Identify which cell holds the provided text, then report its (X, Y) central coordinate. 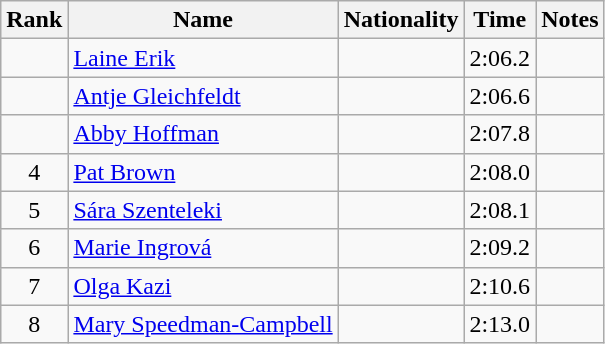
2:13.0 (500, 324)
6 (34, 248)
2:09.2 (500, 248)
2:07.8 (500, 134)
Laine Erik (203, 58)
Pat Brown (203, 172)
8 (34, 324)
Sára Szenteleki (203, 210)
Olga Kazi (203, 286)
4 (34, 172)
Antje Gleichfeldt (203, 96)
Marie Ingrová (203, 248)
7 (34, 286)
Mary Speedman-Campbell (203, 324)
2:06.2 (500, 58)
Abby Hoffman (203, 134)
5 (34, 210)
Name (203, 20)
2:08.0 (500, 172)
2:06.6 (500, 96)
Notes (570, 20)
2:10.6 (500, 286)
Nationality (401, 20)
Time (500, 20)
2:08.1 (500, 210)
Rank (34, 20)
